Extract the [x, y] coordinate from the center of the cell holding the provided text.  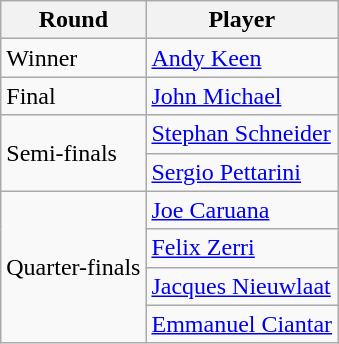
Stephan Schneider [242, 134]
Player [242, 20]
Winner [74, 58]
Semi-finals [74, 153]
Jacques Nieuwlaat [242, 286]
Joe Caruana [242, 210]
Final [74, 96]
Andy Keen [242, 58]
Quarter-finals [74, 267]
Felix Zerri [242, 248]
Emmanuel Ciantar [242, 324]
John Michael [242, 96]
Sergio Pettarini [242, 172]
Round [74, 20]
